Find where the given text appears and provide that cell's center as (X, Y) coordinate. 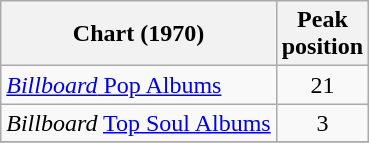
21 (322, 85)
Billboard Pop Albums (138, 85)
Peakposition (322, 34)
Chart (1970) (138, 34)
Billboard Top Soul Albums (138, 123)
3 (322, 123)
